Detect which cell encompasses the target text, then output its (x, y) center coordinate. 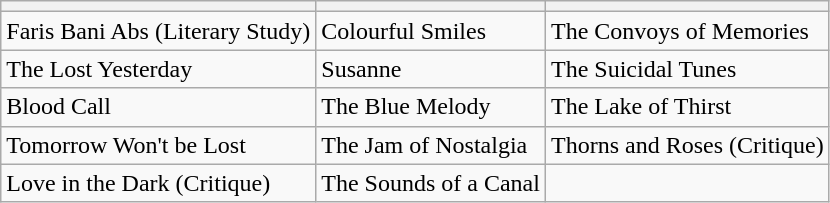
Tomorrow Won't be Lost (158, 145)
Susanne (431, 69)
The Convoys of Memories (687, 31)
Faris Bani Abs (Literary Study) (158, 31)
The Lost Yesterday (158, 69)
Thorns and Roses (Critique) (687, 145)
The Suicidal Tunes (687, 69)
The Blue Melody (431, 107)
Blood Call (158, 107)
The Lake of Thirst (687, 107)
The Jam of Nostalgia (431, 145)
The Sounds of a Canal (431, 183)
Colourful Smiles (431, 31)
Love in the Dark (Critique) (158, 183)
